From the cell containing the given text, extract its center point as (X, Y) coordinate. 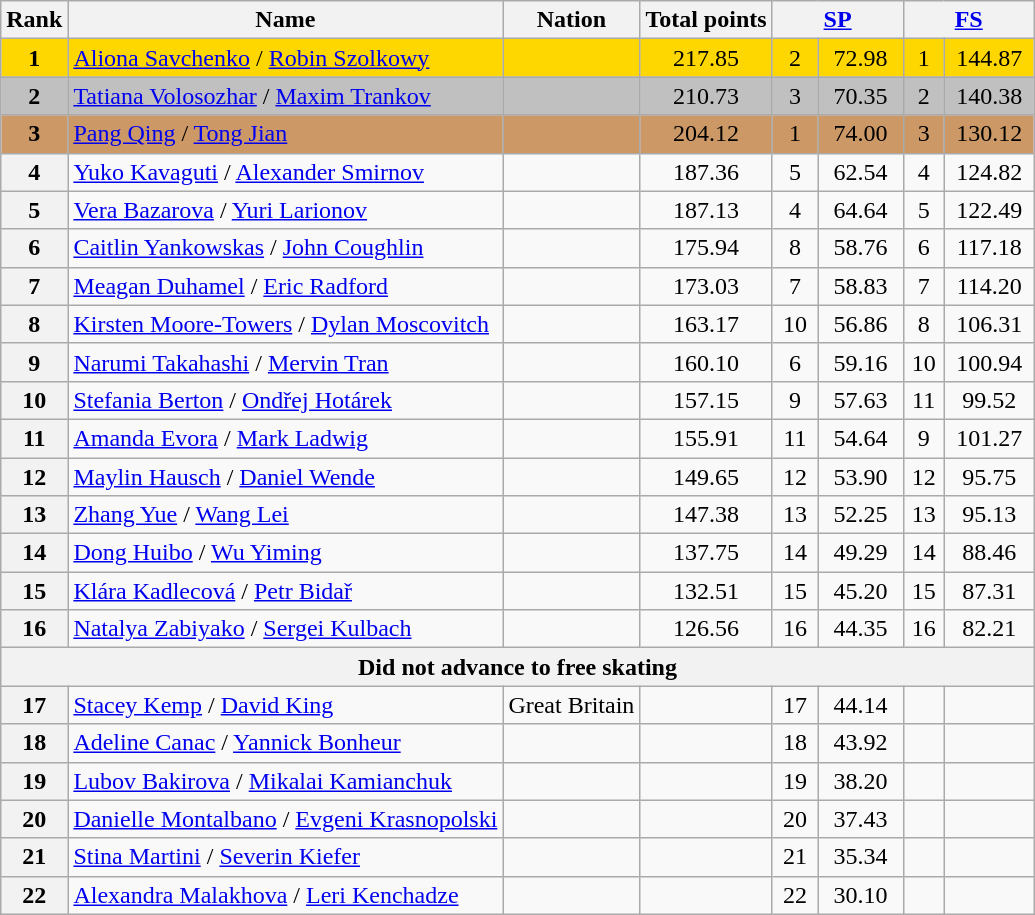
Meagan Duhamel / Eric Radford (286, 286)
100.94 (989, 362)
137.75 (706, 553)
Stina Martini / Severin Kiefer (286, 857)
52.25 (860, 515)
38.20 (860, 781)
Yuko Kavaguti / Alexander Smirnov (286, 172)
62.54 (860, 172)
149.65 (706, 477)
87.31 (989, 591)
210.73 (706, 96)
70.35 (860, 96)
44.35 (860, 629)
Did not advance to free skating (518, 667)
Narumi Takahashi / Mervin Tran (286, 362)
64.64 (860, 210)
57.63 (860, 400)
122.49 (989, 210)
Kirsten Moore-Towers / Dylan Moscovitch (286, 324)
124.82 (989, 172)
163.17 (706, 324)
72.98 (860, 58)
157.15 (706, 400)
Caitlin Yankowskas / John Coughlin (286, 248)
Amanda Evora / Mark Ladwig (286, 438)
Rank (34, 20)
56.86 (860, 324)
95.75 (989, 477)
Stacey Kemp / David King (286, 705)
Name (286, 20)
Total points (706, 20)
132.51 (706, 591)
187.13 (706, 210)
95.13 (989, 515)
Adeline Canac / Yannick Bonheur (286, 743)
35.34 (860, 857)
Nation (572, 20)
44.14 (860, 705)
82.21 (989, 629)
Pang Qing / Tong Jian (286, 134)
49.29 (860, 553)
99.52 (989, 400)
Stefania Berton / Ondřej Hotárek (286, 400)
45.20 (860, 591)
Danielle Montalbano / Evgeni Krasnopolski (286, 819)
155.91 (706, 438)
Tatiana Volosozhar / Maxim Trankov (286, 96)
59.16 (860, 362)
FS (968, 20)
126.56 (706, 629)
175.94 (706, 248)
Dong Huibo / Wu Yiming (286, 553)
74.00 (860, 134)
101.27 (989, 438)
Zhang Yue / Wang Lei (286, 515)
30.10 (860, 895)
43.92 (860, 743)
54.64 (860, 438)
58.76 (860, 248)
Lubov Bakirova / Mikalai Kamianchuk (286, 781)
37.43 (860, 819)
204.12 (706, 134)
Maylin Hausch / Daniel Wende (286, 477)
173.03 (706, 286)
58.83 (860, 286)
217.85 (706, 58)
53.90 (860, 477)
Vera Bazarova / Yuri Larionov (286, 210)
117.18 (989, 248)
88.46 (989, 553)
SP (838, 20)
106.31 (989, 324)
147.38 (706, 515)
130.12 (989, 134)
160.10 (706, 362)
Aliona Savchenko / Robin Szolkowy (286, 58)
114.20 (989, 286)
144.87 (989, 58)
140.38 (989, 96)
187.36 (706, 172)
Alexandra Malakhova / Leri Kenchadze (286, 895)
Klára Kadlecová / Petr Bidař (286, 591)
Natalya Zabiyako / Sergei Kulbach (286, 629)
Great Britain (572, 705)
